Find where the given text appears and provide that cell's center as [X, Y] coordinate. 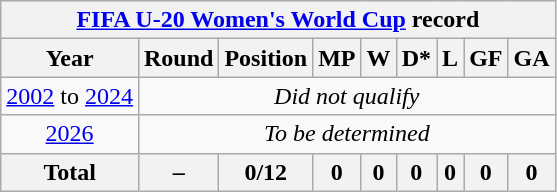
Year [70, 58]
Did not qualify [346, 96]
2002 to 2024 [70, 96]
D* [416, 58]
– [178, 172]
0/12 [266, 172]
2026 [70, 134]
GF [486, 58]
Round [178, 58]
To be determined [346, 134]
MP [337, 58]
L [450, 58]
FIFA U-20 Women's World Cup record [278, 20]
GA [532, 58]
W [378, 58]
Position [266, 58]
Total [70, 172]
